Capture the cell that displays the provided text and extract its [X, Y] central coordinate. 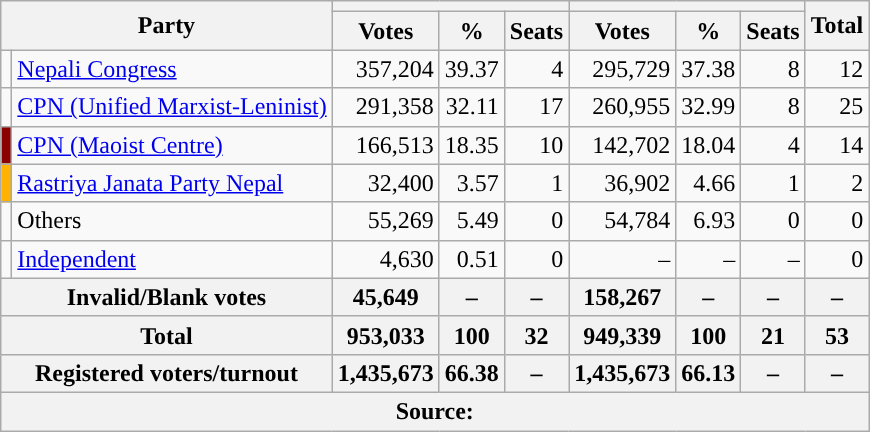
Nepali Congress [172, 69]
3.57 [472, 183]
260,955 [622, 107]
Registered voters/turnout [166, 373]
291,358 [386, 107]
4.66 [708, 183]
18.04 [708, 145]
36,902 [622, 183]
953,033 [386, 335]
CPN (Unified Marxist-Leninist) [172, 107]
17 [536, 107]
55,269 [386, 221]
39.37 [472, 69]
18.35 [472, 145]
53 [837, 335]
32.99 [708, 107]
32,400 [386, 183]
Rastriya Janata Party Nepal [172, 183]
Others [172, 221]
32.11 [472, 107]
10 [536, 145]
6.93 [708, 221]
12 [837, 69]
Independent [172, 259]
2 [837, 183]
Party [166, 26]
45,649 [386, 297]
54,784 [622, 221]
Source: [435, 411]
166,513 [386, 145]
158,267 [622, 297]
4,630 [386, 259]
295,729 [622, 69]
0.51 [472, 259]
949,339 [622, 335]
CPN (Maoist Centre) [172, 145]
25 [837, 107]
357,204 [386, 69]
21 [773, 335]
66.13 [708, 373]
37.38 [708, 69]
Invalid/Blank votes [166, 297]
14 [837, 145]
5.49 [472, 221]
142,702 [622, 145]
66.38 [472, 373]
32 [536, 335]
